Search for the cell housing the specified text and yield its (X, Y) center coordinate. 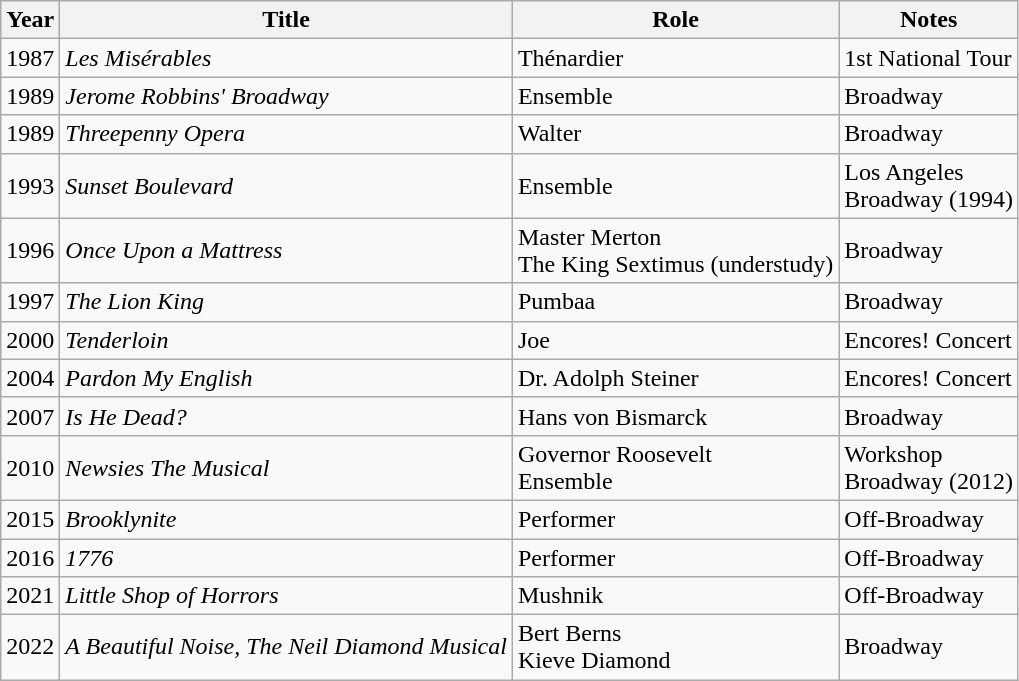
Sunset Boulevard (286, 186)
Brooklynite (286, 519)
Joe (675, 340)
1987 (30, 58)
1st National Tour (929, 58)
Notes (929, 20)
Once Upon a Mattress (286, 250)
WorkshopBroadway (2012) (929, 468)
Mushnik (675, 596)
2000 (30, 340)
Role (675, 20)
Hans von Bismarck (675, 416)
1993 (30, 186)
2016 (30, 557)
Bert BernsKieve Diamond (675, 648)
The Lion King (286, 302)
1996 (30, 250)
Jerome Robbins' Broadway (286, 96)
Threepenny Opera (286, 134)
Tenderloin (286, 340)
Pardon My English (286, 378)
Title (286, 20)
1776 (286, 557)
Master MertonThe King Sextimus (understudy) (675, 250)
2021 (30, 596)
2004 (30, 378)
Governor RooseveltEnsemble (675, 468)
Dr. Adolph Steiner (675, 378)
A Beautiful Noise, The Neil Diamond Musical (286, 648)
Little Shop of Horrors (286, 596)
Thénardier (675, 58)
Year (30, 20)
1997 (30, 302)
Pumbaa (675, 302)
2010 (30, 468)
Walter (675, 134)
Newsies The Musical (286, 468)
2022 (30, 648)
2007 (30, 416)
Los AngelesBroadway (1994) (929, 186)
Is He Dead? (286, 416)
Les Misérables (286, 58)
2015 (30, 519)
